Identify which cell holds the provided text, then report its (x, y) central coordinate. 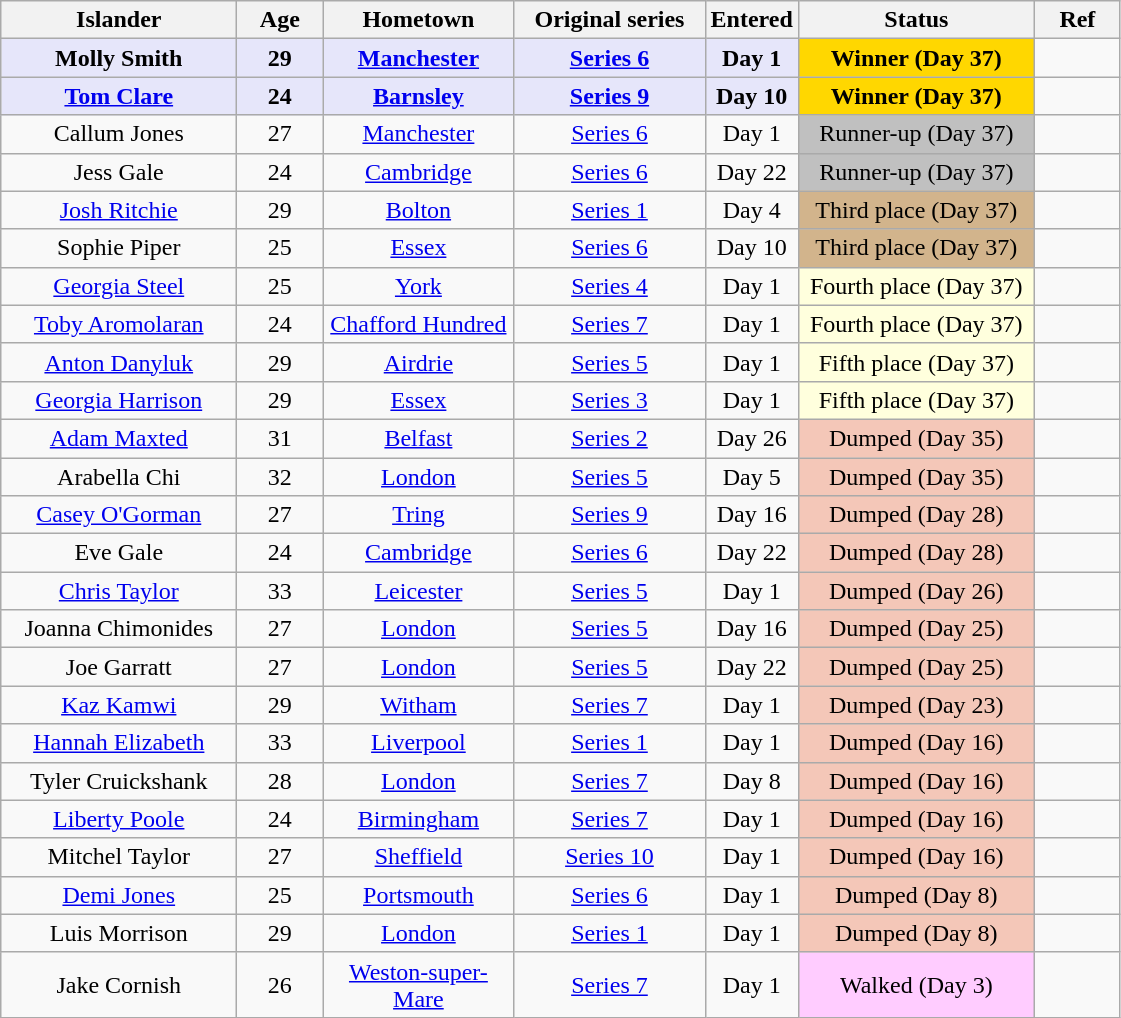
Casey O'Gorman (119, 515)
Tyler Cruickshank (119, 781)
Weston-super-Mare (418, 984)
32 (280, 477)
Islander (119, 20)
Anton Danyluk (119, 362)
Adam Maxted (119, 438)
Jess Gale (119, 172)
Jake Cornish (119, 984)
Barnsley (418, 96)
Original series (610, 20)
Joanna Chimonides (119, 629)
Witham (418, 705)
Status (916, 20)
Walked (Day 3) (916, 984)
Day 5 (752, 477)
Joe Garratt (119, 667)
Toby Aromolaran (119, 324)
Entered (752, 20)
Georgia Harrison (119, 400)
Hannah Elizabeth (119, 743)
Series 3 (610, 400)
Tom Clare (119, 96)
28 (280, 781)
Chafford Hundred (418, 324)
Luis Morrison (119, 933)
Leicester (418, 591)
Series 10 (610, 857)
Chris Taylor (119, 591)
Liverpool (418, 743)
Hometown (418, 20)
Mitchel Taylor (119, 857)
Georgia Steel (119, 286)
Josh Ritchie (119, 210)
Dumped (Day 23) (916, 705)
Portsmouth (418, 895)
Tring (418, 515)
York (418, 286)
Molly Smith (119, 58)
Day 8 (752, 781)
Sheffield (418, 857)
Kaz Kamwi (119, 705)
Series 2 (610, 438)
Age (280, 20)
26 (280, 984)
Callum Jones (119, 134)
Ref (1077, 20)
Arabella Chi (119, 477)
Sophie Piper (119, 248)
Belfast (418, 438)
31 (280, 438)
Day 4 (752, 210)
Demi Jones (119, 895)
Airdrie (418, 362)
Liberty Poole (119, 819)
Day 26 (752, 438)
Eve Gale (119, 553)
Series 4 (610, 286)
Bolton (418, 210)
Birmingham (418, 819)
Dumped (Day 26) (916, 591)
